Scan for the cell matching the given text and deliver its (x, y) coordinate at center. 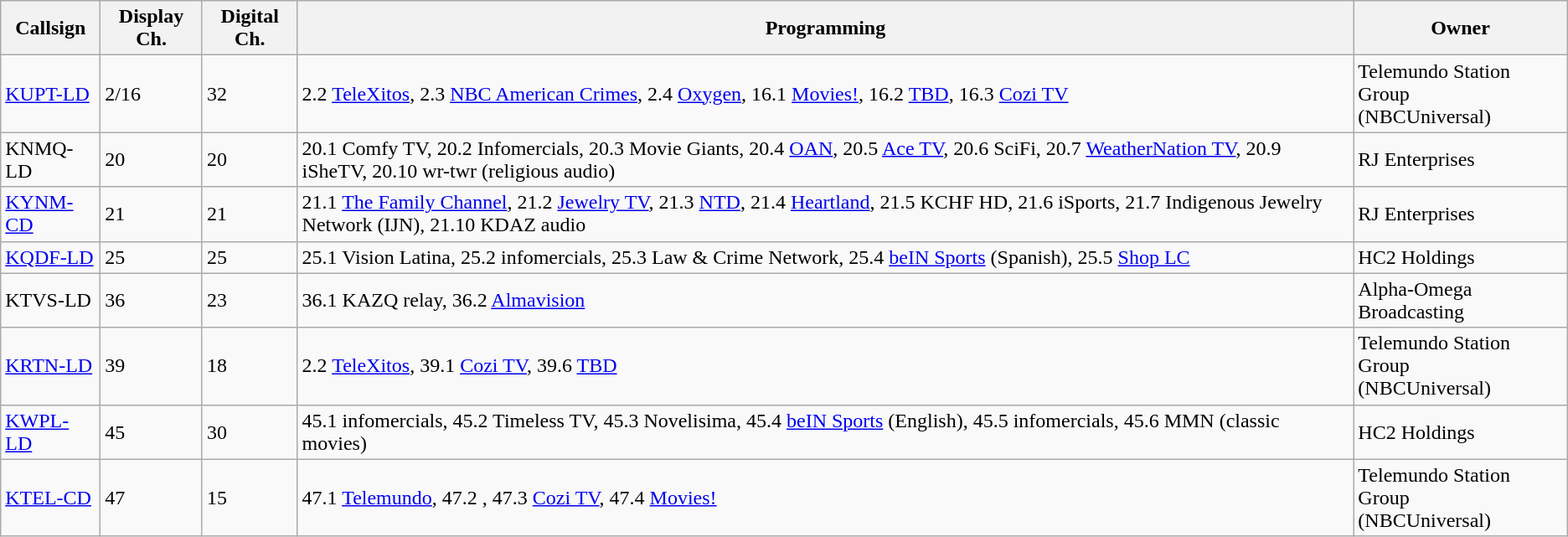
25.1 Vision Latina, 25.2 infomercials, 25.3 Law & Crime Network, 25.4 beIN Sports (Spanish), 25.5 Shop LC (826, 257)
45.1 infomercials, 45.2 Timeless TV, 45.3 Novelisima, 45.4 beIN Sports (English), 45.5 infomercials, 45.6 MMN (classic movies) (826, 432)
36 (152, 300)
2.2 TeleXitos, 2.3 NBC American Crimes, 2.4 Oxygen, 16.1 Movies!, 16.2 TBD, 16.3 Cozi TV (826, 94)
KNMQ-LD (50, 159)
18 (250, 366)
30 (250, 432)
Callsign (50, 28)
KWPL-LD (50, 432)
47.1 Telemundo, 47.2 , 47.3 Cozi TV, 47.4 Movies! (826, 498)
23 (250, 300)
Digital Ch. (250, 28)
KUPT-LD (50, 94)
2/16 (152, 94)
15 (250, 498)
47 (152, 498)
Programming (826, 28)
Owner (1461, 28)
36.1 KAZQ relay, 36.2 Almavision (826, 300)
KRTN-LD (50, 366)
KTEL-CD (50, 498)
Display Ch. (152, 28)
2.2 TeleXitos, 39.1 Cozi TV, 39.6 TBD (826, 366)
32 (250, 94)
KTVS-LD (50, 300)
KYNM-CD (50, 214)
39 (152, 366)
Alpha-Omega Broadcasting (1461, 300)
KQDF-LD (50, 257)
45 (152, 432)
